From the cell containing the given text, extract its center point as (X, Y) coordinate. 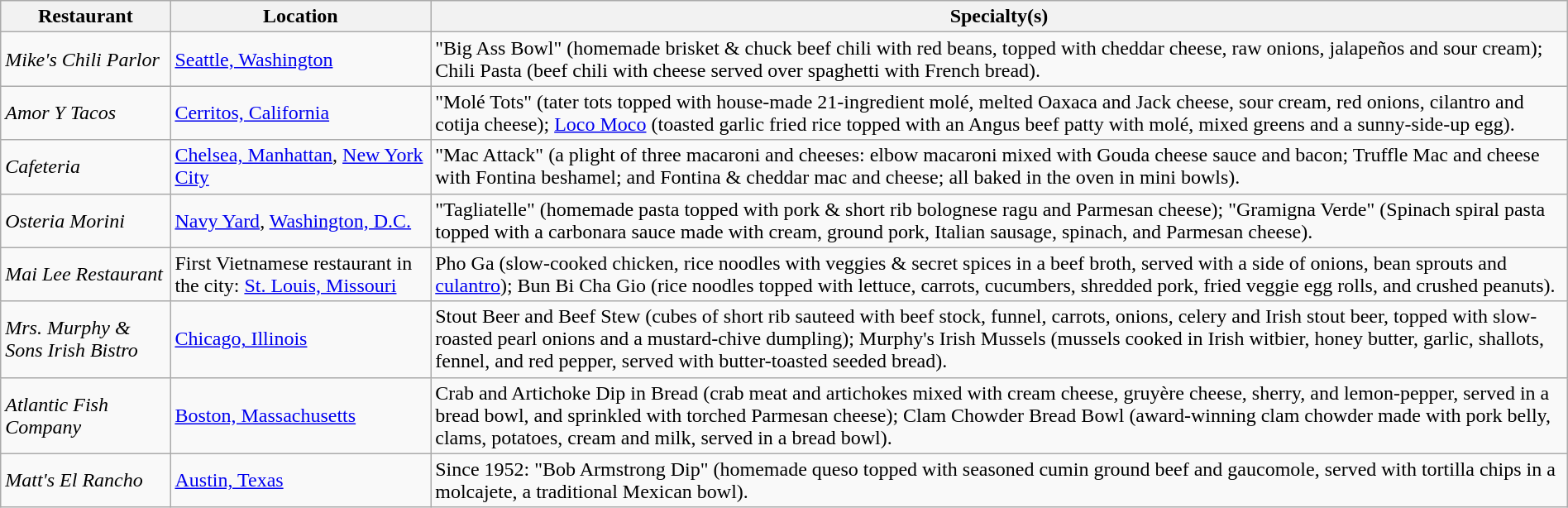
Matt's El Rancho (86, 480)
Atlantic Fish Company (86, 415)
Boston, Massachusetts (301, 415)
Restaurant (86, 17)
Cafeteria (86, 167)
Seattle, Washington (301, 60)
Osteria Morini (86, 220)
Amor Y Tacos (86, 113)
Navy Yard, Washington, D.C. (301, 220)
Chicago, Illinois (301, 339)
Mai Lee Restaurant (86, 275)
First Vietnamese restaurant in the city: St. Louis, Missouri (301, 275)
Location (301, 17)
Austin, Texas (301, 480)
Cerritos, California (301, 113)
Mrs. Murphy & Sons Irish Bistro (86, 339)
Specialty(s) (999, 17)
Mike's Chili Parlor (86, 60)
Chelsea, Manhattan, New York City (301, 167)
